Capture the cell that displays the provided text and extract its [X, Y] central coordinate. 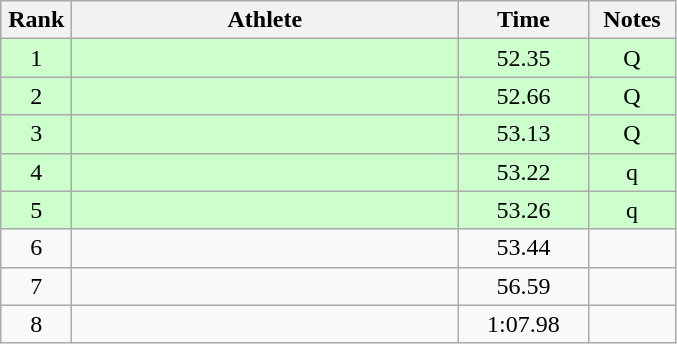
53.22 [524, 172]
Athlete [265, 20]
52.66 [524, 96]
6 [36, 248]
Rank [36, 20]
53.26 [524, 210]
3 [36, 134]
56.59 [524, 286]
Time [524, 20]
52.35 [524, 58]
5 [36, 210]
4 [36, 172]
Notes [632, 20]
1:07.98 [524, 324]
2 [36, 96]
53.44 [524, 248]
53.13 [524, 134]
1 [36, 58]
7 [36, 286]
8 [36, 324]
